Capture the cell that displays the provided text and extract its (x, y) central coordinate. 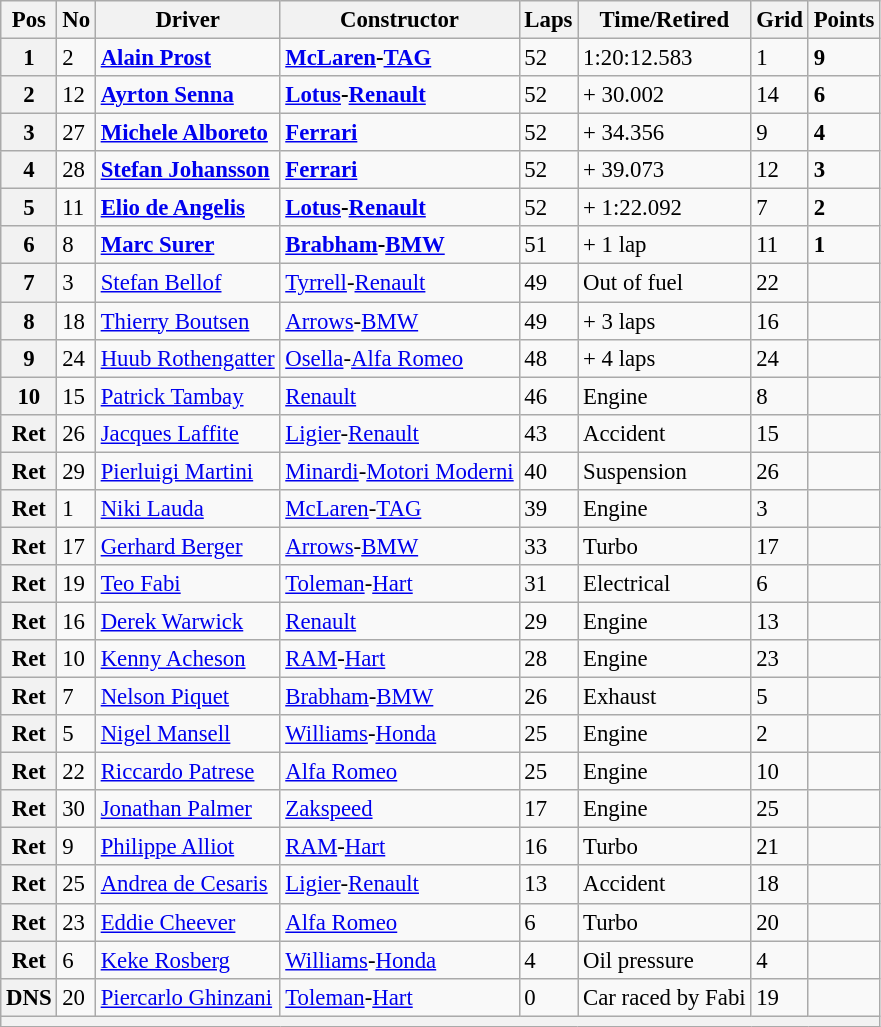
+ 4 laps (664, 358)
Thierry Boutsen (188, 321)
+ 39.073 (664, 170)
Oil pressure (664, 960)
Alain Prost (188, 58)
Pos (29, 20)
51 (548, 245)
Out of fuel (664, 283)
Driver (188, 20)
+ 3 laps (664, 321)
+ 34.356 (664, 133)
+ 1:22.092 (664, 208)
Patrick Tambay (188, 396)
Car raced by Fabi (664, 997)
Nelson Piquet (188, 697)
Derek Warwick (188, 621)
Time/Retired (664, 20)
DNS (29, 997)
39 (548, 509)
Laps (548, 20)
30 (76, 809)
Marc Surer (188, 245)
Jonathan Palmer (188, 809)
31 (548, 584)
Keke Rosberg (188, 960)
Tyrrell-Renault (400, 283)
Huub Rothengatter (188, 358)
21 (780, 847)
1:20:12.583 (664, 58)
48 (548, 358)
Stefan Johansson (188, 170)
Gerhard Berger (188, 546)
Electrical (664, 584)
33 (548, 546)
43 (548, 433)
27 (76, 133)
Constructor (400, 20)
40 (548, 471)
Niki Lauda (188, 509)
Suspension (664, 471)
46 (548, 396)
Piercarlo Ghinzani (188, 997)
Pierluigi Martini (188, 471)
Eddie Cheever (188, 922)
Nigel Mansell (188, 734)
Points (844, 20)
Stefan Bellof (188, 283)
Kenny Acheson (188, 659)
Grid (780, 20)
Minardi-Motori Moderni (400, 471)
+ 1 lap (664, 245)
Elio de Angelis (188, 208)
Philippe Alliot (188, 847)
Exhaust (664, 697)
No (76, 20)
Zakspeed (400, 809)
Osella-Alfa Romeo (400, 358)
+ 30.002 (664, 95)
Ayrton Senna (188, 95)
Riccardo Patrese (188, 772)
Michele Alboreto (188, 133)
14 (780, 95)
Jacques Laffite (188, 433)
Teo Fabi (188, 584)
0 (548, 997)
Andrea de Cesaris (188, 885)
